Return [x, y] of the center of cell containing provided text 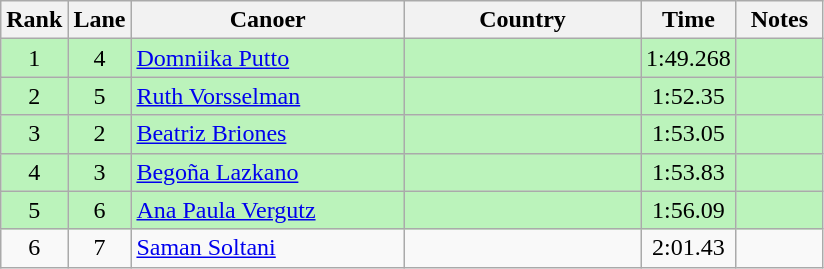
1 [34, 58]
1:52.35 [689, 96]
Canoer [268, 20]
1:53.05 [689, 134]
7 [100, 248]
Rank [34, 20]
Time [689, 20]
Ana Paula Vergutz [268, 210]
Domniika Putto [268, 58]
Country [522, 20]
1:56.09 [689, 210]
Lane [100, 20]
Begoña Lazkano [268, 172]
Ruth Vorsselman [268, 96]
Notes [779, 20]
1:49.268 [689, 58]
Beatriz Briones [268, 134]
2:01.43 [689, 248]
Saman Soltani [268, 248]
1:53.83 [689, 172]
